For the text-containing cell, return its midpoint in [x, y] coordinate format. 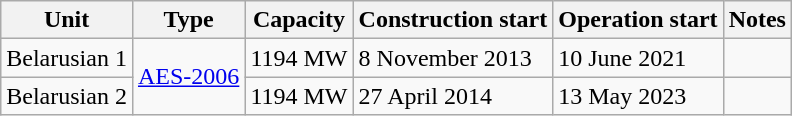
Operation start [638, 20]
8 November 2013 [453, 58]
Belarusian 1 [67, 58]
10 June 2021 [638, 58]
Construction start [453, 20]
Notes [757, 20]
Belarusian 2 [67, 96]
AES-2006 [188, 77]
Unit [67, 20]
27 April 2014 [453, 96]
Capacity [299, 20]
Type [188, 20]
13 May 2023 [638, 96]
